Find where the given text appears and provide that cell's center as (x, y) coordinate. 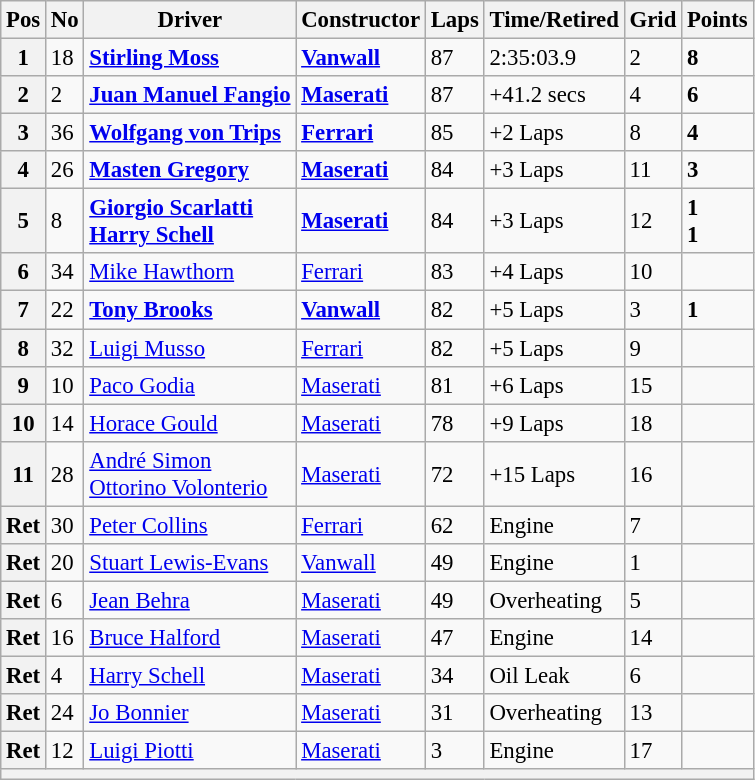
Bruce Halford (190, 638)
13 (652, 713)
36 (65, 133)
83 (454, 273)
Luigi Piotti (190, 751)
Mike Hawthorn (190, 273)
+2 Laps (554, 133)
Masten Gregory (190, 170)
Juan Manuel Fangio (190, 95)
Stuart Lewis-Evans (190, 563)
72 (454, 474)
Time/Retired (554, 20)
Laps (454, 20)
Points (718, 20)
Pos (24, 20)
62 (454, 525)
Grid (652, 20)
Jean Behra (190, 600)
Wolfgang von Trips (190, 133)
2:35:03.9 (554, 58)
Jo Bonnier (190, 713)
24 (65, 713)
Luigi Musso (190, 348)
15 (652, 385)
85 (454, 133)
+4 Laps (554, 273)
22 (65, 310)
No (65, 20)
31 (454, 713)
Driver (190, 20)
78 (454, 423)
Paco Godia (190, 385)
32 (65, 348)
+6 Laps (554, 385)
17 (652, 751)
Stirling Moss (190, 58)
+41.2 secs (554, 95)
28 (65, 474)
Constructor (361, 20)
20 (65, 563)
+15 Laps (554, 474)
81 (454, 385)
30 (65, 525)
Peter Collins (190, 525)
André Simon Ottorino Volonterio (190, 474)
Giorgio Scarlatti Harry Schell (190, 222)
Oil Leak (554, 675)
Harry Schell (190, 675)
26 (65, 170)
+9 Laps (554, 423)
Horace Gould (190, 423)
47 (454, 638)
Tony Brooks (190, 310)
